Detect which cell encompasses the target text, then output its (X, Y) center coordinate. 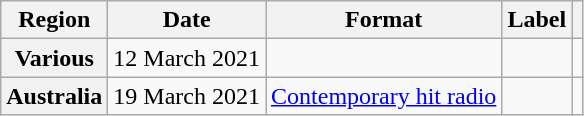
Label (537, 20)
19 March 2021 (187, 96)
Australia (54, 96)
Contemporary hit radio (384, 96)
Various (54, 58)
Format (384, 20)
Region (54, 20)
Date (187, 20)
12 March 2021 (187, 58)
